Locate the cell with the specified text and output its (X, Y) center coordinate. 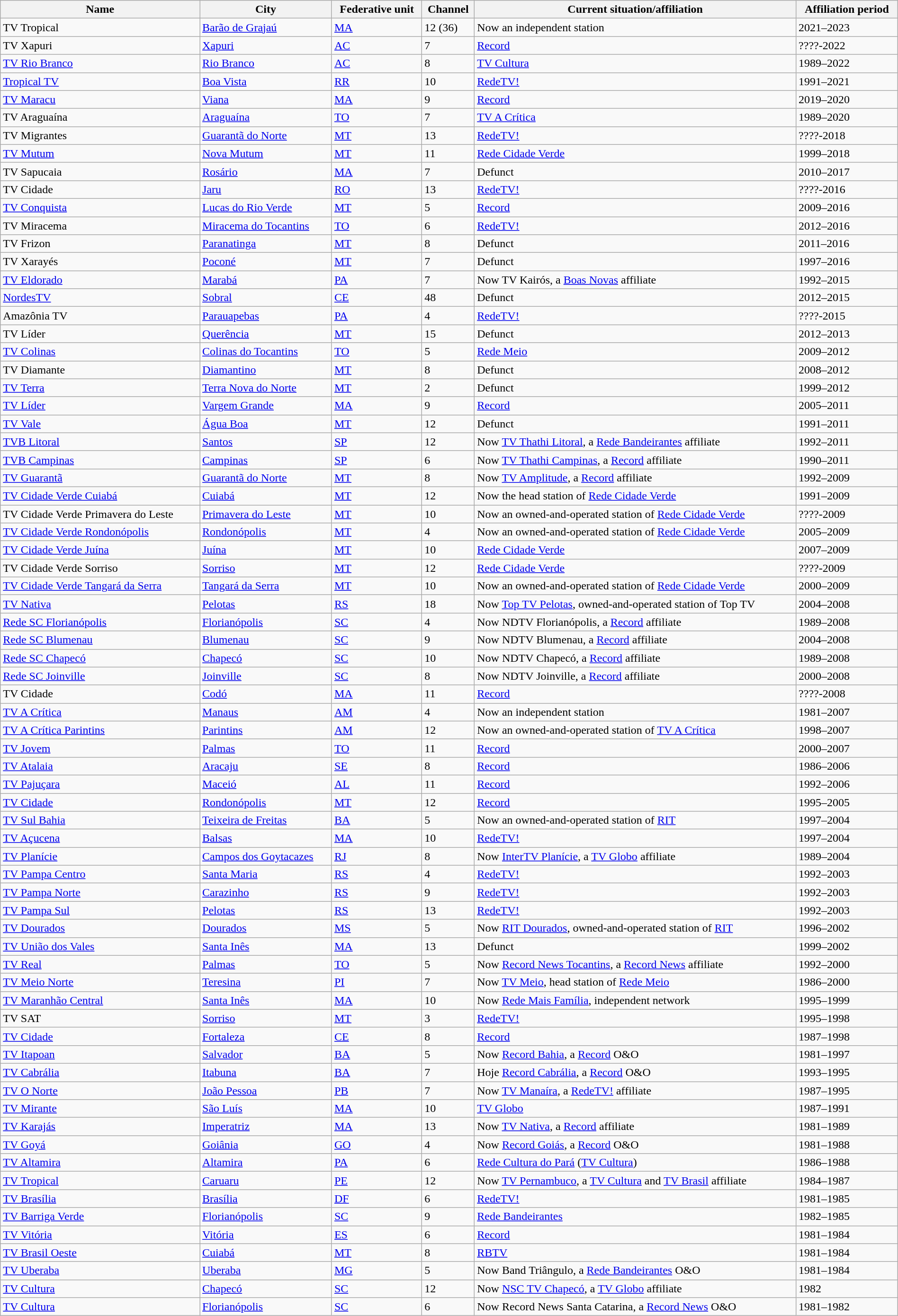
TV Jovem (100, 748)
1993–1995 (847, 1072)
1992–2011 (847, 442)
Juína (266, 550)
2011–2016 (847, 244)
Rede Meio (636, 352)
Now NDTV Joinville, a Record affiliate (636, 676)
TV Diamante (100, 370)
TV Maranhão Central (100, 1000)
Xapuri (266, 45)
TV A Crítica Parintins (100, 730)
1999–2012 (847, 388)
TV Sapucaia (100, 171)
Now Rede Mais Família, independent network (636, 1000)
2008–2012 (847, 370)
Lucas do Rio Verde (266, 207)
Current situation/affiliation (636, 9)
TV Pampa Norte (100, 892)
2005–2011 (847, 406)
TV Colinas (100, 352)
PE (377, 1181)
Colinas do Tocantins (266, 352)
TV Guarantã (100, 478)
Goiânia (266, 1145)
Dourados (266, 928)
Now NSC TV Chapecó, a TV Globo affiliate (636, 1289)
2005–2009 (847, 532)
TV Xarayés (100, 262)
2 (448, 388)
TV Maracu (100, 99)
1995–2005 (847, 802)
Now InterTV Planície, a TV Globo affiliate (636, 856)
Itabuna (266, 1072)
TV Mutum (100, 153)
Parintins (266, 730)
MG (377, 1271)
Água Boa (266, 424)
2019–2020 (847, 99)
TV Goyá (100, 1145)
2012–2016 (847, 226)
Campos dos Goytacazes (266, 856)
1984–1987 (847, 1181)
2012–2013 (847, 334)
Poconé (266, 262)
TV Açucena (100, 838)
Maceió (266, 784)
Now an owned-and-operated station of TV A Crítica (636, 730)
SE (377, 766)
NordesTV (100, 298)
RR (377, 81)
TV Pajuçara (100, 784)
1992–2006 (847, 784)
Rio Branco (266, 63)
Araguaína (266, 117)
Boa Vista (266, 81)
Parauapebas (266, 316)
1989–2022 (847, 63)
2012–2015 (847, 298)
Aracaju (266, 766)
Affiliation period (847, 9)
João Pessoa (266, 1090)
TV Cidade Verde Sorriso (100, 568)
PB (377, 1090)
Teresina (266, 982)
Sobral (266, 298)
RJ (377, 856)
48 (448, 298)
Tropical TV (100, 81)
Vitória (266, 1235)
1998–2007 (847, 730)
Santa Maria (266, 874)
TV Vitória (100, 1235)
2021–2023 (847, 27)
1991–2011 (847, 424)
1999–2018 (847, 153)
2000–2007 (847, 748)
RO (377, 189)
Jaru (266, 189)
Rede SC Chapecó (100, 658)
TV O Norte (100, 1090)
1981–1988 (847, 1145)
Amazônia TV (100, 316)
Now NDTV Florianópolis, a Record affiliate (636, 622)
????-2015 (847, 316)
1987–1991 (847, 1109)
Paranatinga (266, 244)
2009–2016 (847, 207)
Now TV Thathi Campinas, a Record affiliate (636, 460)
Campinas (266, 460)
1982–1985 (847, 1217)
Now TV Manaíra, a RedeTV! affiliate (636, 1090)
1987–1998 (847, 1036)
City (266, 9)
Name (100, 9)
São Luís (266, 1109)
1986–1988 (847, 1163)
DF (377, 1199)
Primavera do Leste (266, 514)
Terra Nova do Norte (266, 388)
GO (377, 1145)
Now Record News Tocantins, a Record News affiliate (636, 964)
12 (36) (448, 27)
????-2016 (847, 189)
????-2008 (847, 694)
Rede Bandeirantes (636, 1217)
Now RIT Dourados, owned-and-operated station of RIT (636, 928)
Diamantino (266, 370)
Manaus (266, 712)
Now NDTV Chapecó, a Record affiliate (636, 658)
TV Brasília (100, 1199)
Now TV Amplitude, a Record affiliate (636, 478)
1991–2021 (847, 81)
1986–2000 (847, 982)
Querência (266, 334)
????-2018 (847, 135)
TV Sul Bahia (100, 820)
Now TV Pernambuco, a TV Cultura and TV Brasil affiliate (636, 1181)
TV Karajás (100, 1127)
2009–2012 (847, 352)
Tangará da Serra (266, 586)
Teixeira de Freitas (266, 820)
18 (448, 604)
1995–1999 (847, 1000)
TV Nativa (100, 604)
Blumenau (266, 640)
Miracema do Tocantins (266, 226)
TV Uberaba (100, 1271)
TV Cidade Verde Rondonópolis (100, 532)
AL (377, 784)
Hoje Record Cabrália, a Record O&O (636, 1072)
1987–1995 (847, 1090)
Brasília (266, 1199)
TV Planície (100, 856)
Now NDTV Blumenau, a Record affiliate (636, 640)
Nova Mutum (266, 153)
TV Pampa Centro (100, 874)
1999–2002 (847, 946)
TV Frizon (100, 244)
TV Altamira (100, 1163)
Barão de Grajaú (266, 27)
TV Globo (636, 1109)
15 (448, 334)
TV Migrantes (100, 135)
TV Atalaia (100, 766)
RBTV (636, 1253)
Now TV Nativa, a Record affiliate (636, 1127)
Salvador (266, 1054)
TV Vale (100, 424)
TVB Campinas (100, 460)
1991–2009 (847, 496)
TV Mirante (100, 1109)
TV Cidade Verde Primavera do Leste (100, 514)
Now an owned-and-operated station of RIT (636, 820)
1995–1998 (847, 1018)
1992–2015 (847, 280)
Now Record Goiás, a Record O&O (636, 1145)
PI (377, 982)
TV Cidade Verde Cuiabá (100, 496)
1992–2009 (847, 478)
????-2022 (847, 45)
1997–2016 (847, 262)
2000–2008 (847, 676)
TV Miracema (100, 226)
1981–2007 (847, 712)
Viana (266, 99)
Joinville (266, 676)
Federative unit (377, 9)
TV Barriga Verde (100, 1217)
Now Top TV Pelotas, owned-and-operated station of Top TV (636, 604)
Altamira (266, 1163)
Now Record News Santa Catarina, a Record News O&O (636, 1307)
3 (448, 1018)
Now the head station of Rede Cidade Verde (636, 496)
Marabá (266, 280)
Rede SC Blumenau (100, 640)
TV Brasil Oeste (100, 1253)
Fortaleza (266, 1036)
1996–2002 (847, 928)
1986–2006 (847, 766)
Rede SC Florianópolis (100, 622)
Balsas (266, 838)
TV Araguaína (100, 117)
1981–1997 (847, 1054)
Santos (266, 442)
Codó (266, 694)
TV Dourados (100, 928)
Now TV Thathi Litoral, a Rede Bandeirantes affiliate (636, 442)
TV Terra (100, 388)
Channel (448, 9)
TV Eldorado (100, 280)
2010–2017 (847, 171)
1981–1985 (847, 1199)
TV Cidade Verde Tangará da Serra (100, 586)
2000–2009 (847, 586)
ES (377, 1235)
TV Xapuri (100, 45)
TV Real (100, 964)
1990–2011 (847, 460)
Now TV Kairós, a Boas Novas affiliate (636, 280)
TV União dos Vales (100, 946)
Now TV Meio, head station of Rede Meio (636, 982)
2007–2009 (847, 550)
TV SAT (100, 1018)
1989–2020 (847, 117)
TV Meio Norte (100, 982)
Uberaba (266, 1271)
1989–2004 (847, 856)
Carazinho (266, 892)
Rede Cultura do Pará (TV Cultura) (636, 1163)
TV Conquista (100, 207)
1981–1989 (847, 1127)
Imperatriz (266, 1127)
Now Record Bahia, a Record O&O (636, 1054)
TV Pampa Sul (100, 910)
TV Cidade Verde Juína (100, 550)
Rede SC Joinville (100, 676)
TV Cabrália (100, 1072)
Vargem Grande (266, 406)
TVB Litoral (100, 442)
Rosário (266, 171)
TV Itapoan (100, 1054)
Caruaru (266, 1181)
1982 (847, 1289)
1992–2000 (847, 964)
Now Band Triângulo, a Rede Bandeirantes O&O (636, 1271)
1981–1982 (847, 1307)
TV Rio Branco (100, 63)
MS (377, 928)
